Provide the [x, y] coordinate of the cell's center where the given text is located.  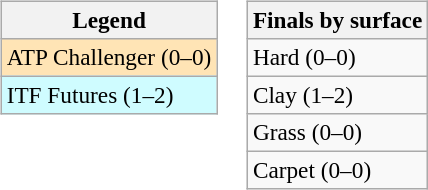
Grass (0–0) [337, 133]
Hard (0–0) [337, 57]
Legend [108, 20]
ATP Challenger (0–0) [108, 57]
Carpet (0–0) [337, 171]
Clay (1–2) [337, 95]
Finals by surface [337, 20]
ITF Futures (1–2) [108, 95]
